Find where the given text appears and provide that cell's center as [x, y] coordinate. 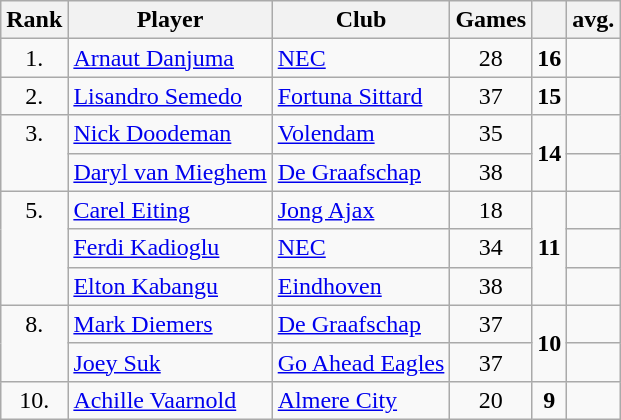
3. [34, 153]
34 [491, 248]
14 [550, 153]
Fortuna Sittard [361, 96]
Ferdi Kadioglu [170, 248]
10. [34, 400]
Arnaut Danjuma [170, 58]
Club [361, 20]
Daryl van Mieghem [170, 172]
2. [34, 96]
Lisandro Semedo [170, 96]
Eindhoven [361, 286]
Mark Diemers [170, 324]
18 [491, 210]
35 [491, 134]
16 [550, 58]
Joey Suk [170, 362]
15 [550, 96]
28 [491, 58]
Almere City [361, 400]
5. [34, 248]
Nick Doodeman [170, 134]
Rank [34, 20]
Go Ahead Eagles [361, 362]
avg. [594, 20]
9 [550, 400]
Jong Ajax [361, 210]
Volendam [361, 134]
8. [34, 343]
Achille Vaarnold [170, 400]
Games [491, 20]
10 [550, 343]
1. [34, 58]
Carel Eiting [170, 210]
Player [170, 20]
20 [491, 400]
Elton Kabangu [170, 286]
11 [550, 248]
